Search for the cell housing the specified text and yield its (x, y) center coordinate. 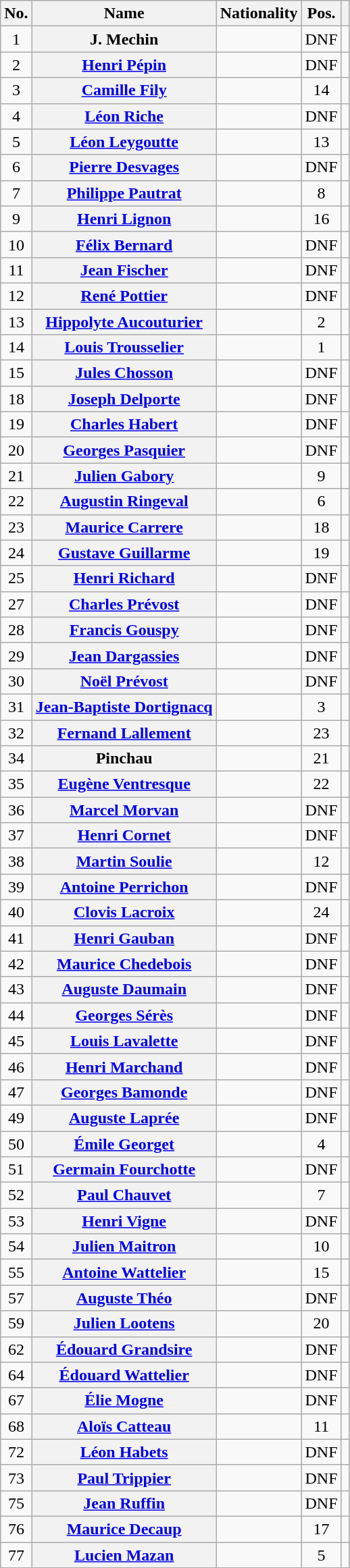
Jean Ruffin (124, 1503)
Julien Lootens (124, 1324)
73 (16, 1478)
72 (16, 1452)
Philippe Pautrat (124, 193)
39 (16, 887)
Henri Pépin (124, 65)
Henri Richard (124, 578)
Name (124, 13)
Fernand Lallement (124, 732)
Louis Lavalette (124, 1041)
Édouard Grandsire (124, 1349)
Hippolyte Aucouturier (124, 322)
Charles Habert (124, 425)
Henri Cornet (124, 836)
75 (16, 1503)
Édouard Wattelier (124, 1375)
Georges Pasquier (124, 450)
No. (16, 13)
Pierre Desvages (124, 167)
Henri Vigne (124, 1221)
30 (16, 681)
16 (322, 219)
47 (16, 1092)
Jean Dargassies (124, 655)
40 (16, 913)
Élie Mogne (124, 1401)
Jules Chosson (124, 373)
57 (16, 1298)
Pinchau (124, 759)
Julien Gabory (124, 476)
Clovis Lacroix (124, 913)
Maurice Decaup (124, 1529)
28 (16, 630)
Félix Bernard (124, 244)
Henri Marchand (124, 1066)
53 (16, 1221)
41 (16, 938)
Jean-Baptiste Dortignacq (124, 707)
64 (16, 1375)
Maurice Chedebois (124, 964)
62 (16, 1349)
27 (16, 604)
Léon Leygoutte (124, 142)
35 (16, 784)
67 (16, 1401)
38 (16, 861)
Georges Bamonde (124, 1092)
44 (16, 1015)
Augustin Ringeval (124, 502)
Léon Riche (124, 116)
Henri Lignon (124, 219)
54 (16, 1247)
68 (16, 1426)
Pos. (322, 13)
Louis Trousselier (124, 348)
32 (16, 732)
Antoine Wattelier (124, 1272)
8 (322, 193)
36 (16, 810)
52 (16, 1195)
Gustave Guillarme (124, 553)
43 (16, 990)
René Pottier (124, 296)
Henri Gauban (124, 938)
45 (16, 1041)
49 (16, 1118)
Aloïs Catteau (124, 1426)
Noël Prévost (124, 681)
25 (16, 578)
51 (16, 1170)
50 (16, 1144)
Antoine Perrichon (124, 887)
J. Mechin (124, 39)
Francis Gouspy (124, 630)
Nationality (259, 13)
Léon Habets (124, 1452)
17 (322, 1529)
Auguste Laprée (124, 1118)
Auguste Daumain (124, 990)
46 (16, 1066)
Eugène Ventresque (124, 784)
Julien Maitron (124, 1247)
Martin Soulie (124, 861)
77 (16, 1555)
Germain Fourchotte (124, 1170)
Charles Prévost (124, 604)
Camille Fily (124, 90)
Maurice Carrere (124, 527)
76 (16, 1529)
Joseph Delporte (124, 399)
Marcel Morvan (124, 810)
55 (16, 1272)
42 (16, 964)
Jean Fischer (124, 270)
59 (16, 1324)
37 (16, 836)
Paul Chauvet (124, 1195)
34 (16, 759)
Auguste Théo (124, 1298)
Lucien Mazan (124, 1555)
Paul Trippier (124, 1478)
Georges Sérès (124, 1015)
31 (16, 707)
29 (16, 655)
Émile Georget (124, 1144)
